Search for the cell housing the specified text and yield its (X, Y) center coordinate. 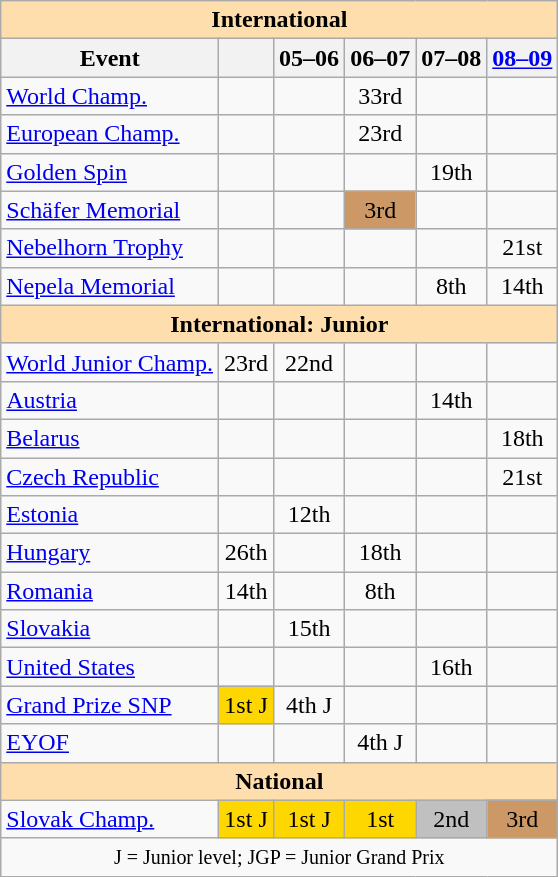
22nd (310, 362)
Austria (110, 400)
Slovak Champ. (110, 819)
Nebelhorn Trophy (110, 248)
Slovakia (110, 629)
15th (310, 629)
International (280, 20)
EYOF (110, 743)
2nd (452, 819)
19th (452, 172)
12th (310, 515)
World Junior Champ. (110, 362)
J = Junior level; JGP = Junior Grand Prix (280, 857)
National (280, 781)
26th (246, 553)
Event (110, 58)
Estonia (110, 515)
Romania (110, 591)
European Champ. (110, 134)
Hungary (110, 553)
07–08 (452, 58)
33rd (380, 96)
08–09 (522, 58)
06–07 (380, 58)
Belarus (110, 438)
05–06 (310, 58)
Grand Prize SNP (110, 705)
World Champ. (110, 96)
United States (110, 667)
16th (452, 667)
Czech Republic (110, 477)
Golden Spin (110, 172)
Schäfer Memorial (110, 210)
Nepela Memorial (110, 286)
1st (380, 819)
International: Junior (280, 324)
